From the cell containing the given text, extract its center point as (X, Y) coordinate. 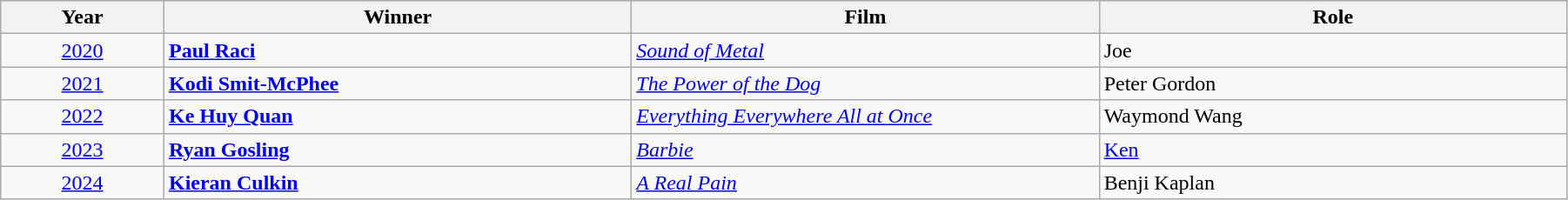
Everything Everywhere All at Once (865, 117)
Ryan Gosling (397, 150)
Joe (1333, 50)
Paul Raci (397, 50)
Kieran Culkin (397, 183)
The Power of the Dog (865, 83)
Winner (397, 17)
Ke Huy Quan (397, 117)
Kodi Smit-McPhee (397, 83)
Peter Gordon (1333, 83)
Role (1333, 17)
Barbie (865, 150)
Benji Kaplan (1333, 183)
Year (83, 17)
Film (865, 17)
Waymond Wang (1333, 117)
A Real Pain (865, 183)
2023 (83, 150)
2020 (83, 50)
2021 (83, 83)
2024 (83, 183)
2022 (83, 117)
Ken (1333, 150)
Sound of Metal (865, 50)
